Return [x, y] of the center of cell containing provided text 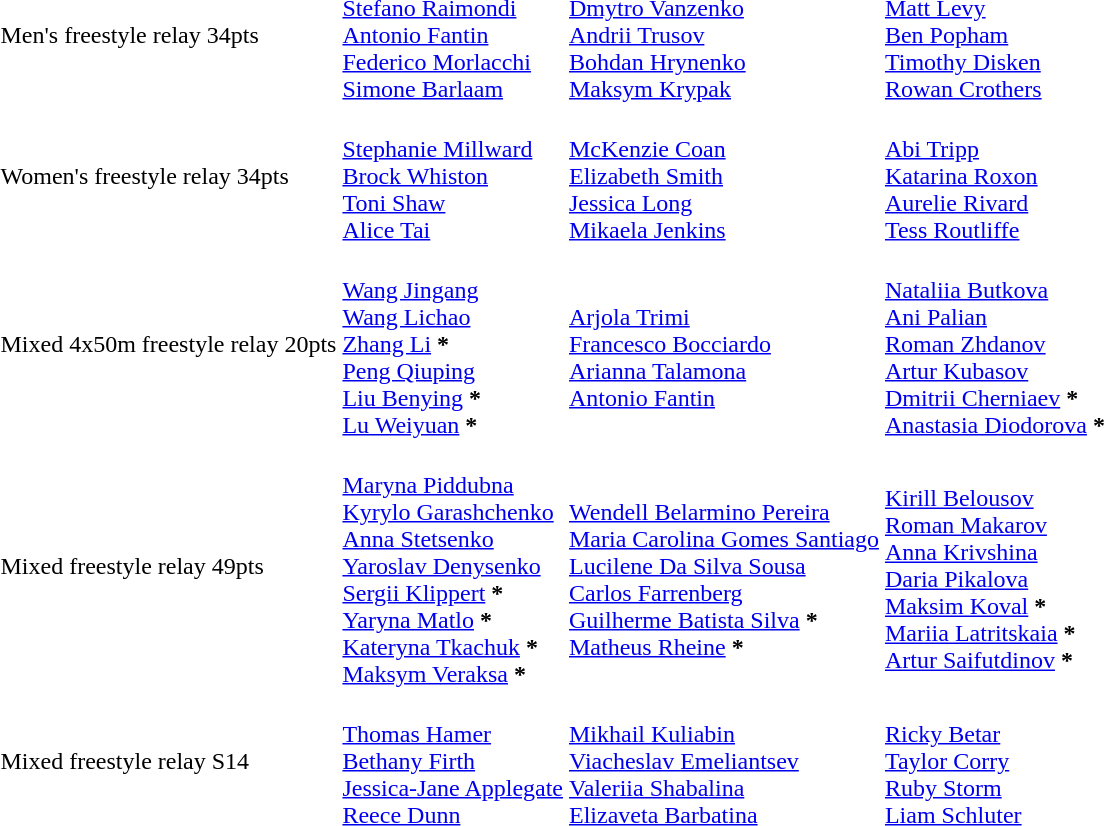
Arjola TrimiFrancesco BocciardoArianna TalamonaAntonio Fantin [724, 344]
Maryna PiddubnaKyrylo GarashchenkoAnna StetsenkoYaroslav DenysenkoSergii Klippert *Yaryna Matlo *Kateryna Tkachuk *Maksym Veraksa * [453, 566]
Wang JingangWang LichaoZhang Li *Peng QiupingLiu Benying *Lu Weiyuan * [453, 344]
Stephanie MillwardBrock WhistonToni ShawAlice Tai [453, 176]
McKenzie CoanElizabeth SmithJessica LongMikaela Jenkins [724, 176]
Wendell Belarmino PereiraMaria Carolina Gomes SantiagoLucilene Da Silva SousaCarlos FarrenbergGuilherme Batista Silva *Matheus Rheine * [724, 566]
